Search for the cell housing the specified text and yield its (X, Y) center coordinate. 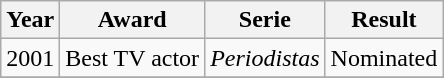
Year (30, 20)
Best TV actor (132, 58)
2001 (30, 58)
Award (132, 20)
Result (384, 20)
Nominated (384, 58)
Periodistas (265, 58)
Serie (265, 20)
